Provide the [x, y] coordinate of the cell's center where the given text is located.  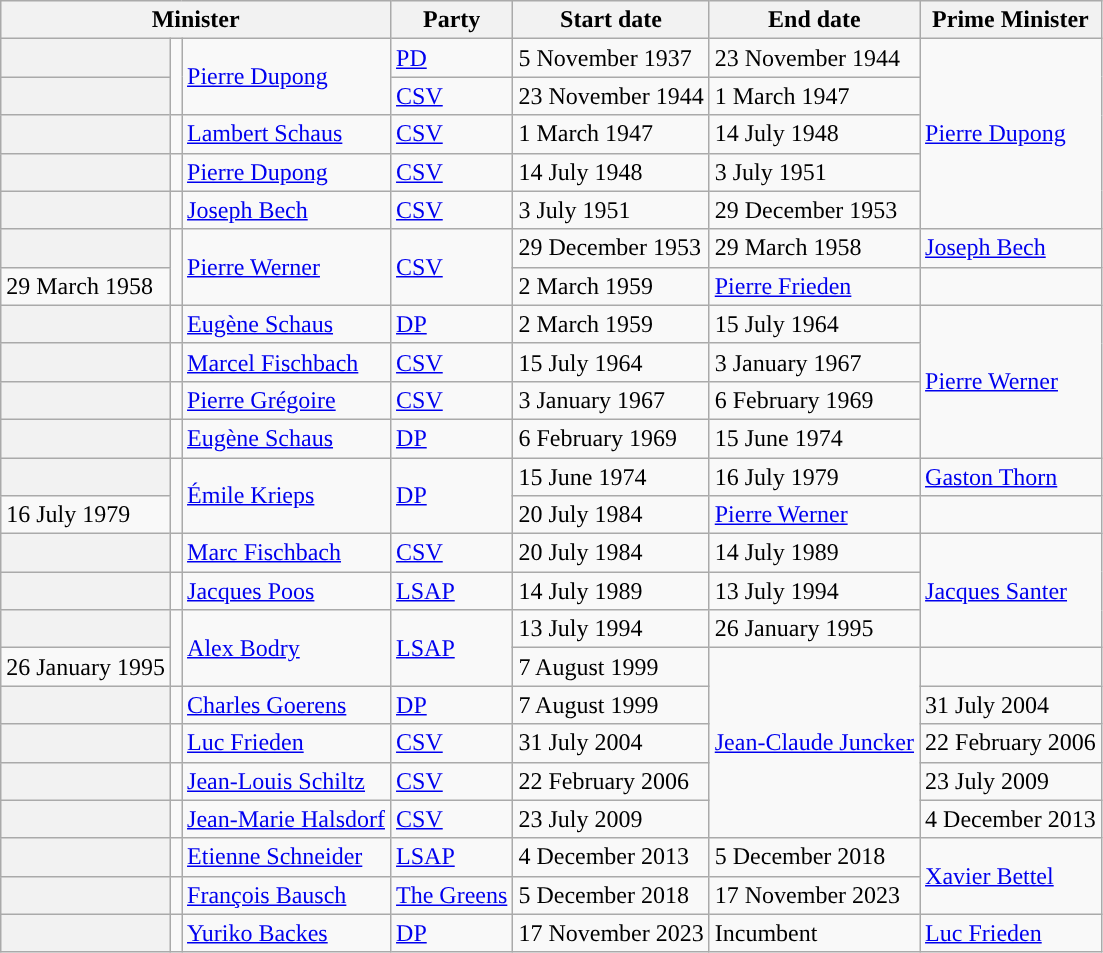
PD [452, 58]
Charles Goerens [286, 705]
Alex Bodry [286, 648]
Minister [196, 20]
5 November 1937 [611, 58]
The Greens [452, 895]
Émile Krieps [286, 496]
Lambert Schaus [286, 134]
Party [452, 20]
Prime Minister [1011, 20]
Gaston Thorn [1011, 477]
Pierre Grégoire [286, 400]
Jean-Marie Halsdorf [286, 819]
Marc Fischbach [286, 553]
Jean-Claude Juncker [814, 743]
Etienne Schneider [286, 857]
End date [814, 20]
François Bausch [286, 895]
Xavier Bettel [1011, 876]
Pierre Frieden [814, 286]
Marcel Fischbach [286, 362]
Start date [611, 20]
Incumbent [814, 933]
Yuriko Backes [286, 933]
Jacques Santer [1011, 591]
Jean-Louis Schiltz [286, 781]
Jacques Poos [286, 591]
